Output the [X, Y] coordinate of the center of the cell containing the given text.  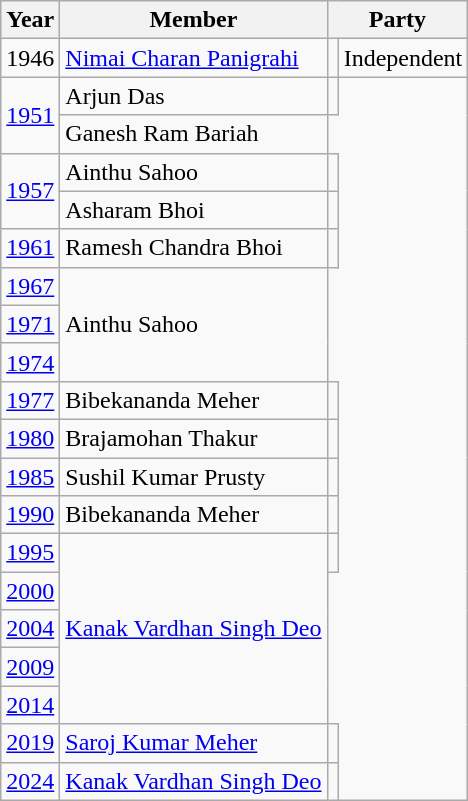
Independent [403, 58]
2014 [30, 705]
2004 [30, 629]
Arjun Das [194, 96]
1995 [30, 553]
1980 [30, 438]
1974 [30, 362]
1967 [30, 286]
Party [398, 20]
1990 [30, 515]
2009 [30, 667]
Asharam Bhoi [194, 210]
1977 [30, 400]
1985 [30, 477]
Ramesh Chandra Bhoi [194, 248]
2024 [30, 781]
1951 [30, 115]
1971 [30, 324]
2000 [30, 591]
Year [30, 20]
2019 [30, 743]
Ganesh Ram Bariah [194, 134]
Nimai Charan Panigrahi [194, 58]
Brajamohan Thakur [194, 438]
Member [194, 20]
1961 [30, 248]
Sushil Kumar Prusty [194, 477]
1946 [30, 58]
1957 [30, 191]
Saroj Kumar Meher [194, 743]
